Find where the given text appears and provide that cell's center as (x, y) coordinate. 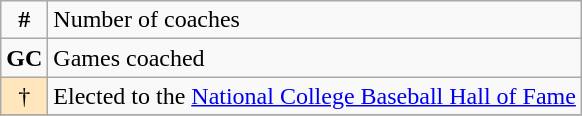
Games coached (315, 58)
Number of coaches (315, 20)
† (24, 96)
Elected to the National College Baseball Hall of Fame (315, 96)
GC (24, 58)
# (24, 20)
